For the text-containing cell, return its midpoint in [X, Y] coordinate format. 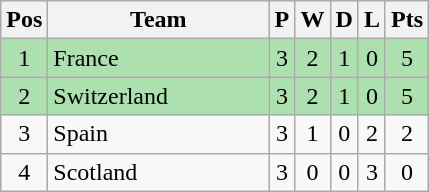
P [282, 20]
Scotland [158, 172]
Switzerland [158, 96]
Pos [24, 20]
L [372, 20]
Team [158, 20]
W [312, 20]
D [344, 20]
4 [24, 172]
Spain [158, 134]
Pts [406, 20]
France [158, 58]
